Scan for the cell matching the given text and deliver its [x, y] coordinate at center. 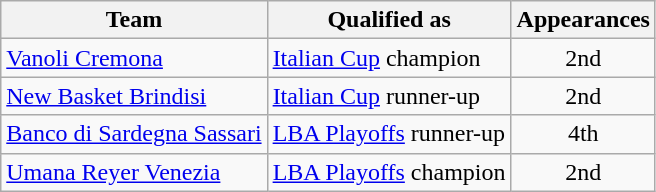
Umana Reyer Venezia [134, 172]
Team [134, 20]
New Basket Brindisi [134, 96]
LBA Playoffs champion [389, 172]
LBA Playoffs runner-up [389, 134]
Italian Cup runner-up [389, 96]
Qualified as [389, 20]
4th [583, 134]
Appearances [583, 20]
Italian Cup champion [389, 58]
Banco di Sardegna Sassari [134, 134]
Vanoli Cremona [134, 58]
